Determine the [x, y] coordinate at the center of the cell enclosing the given text.  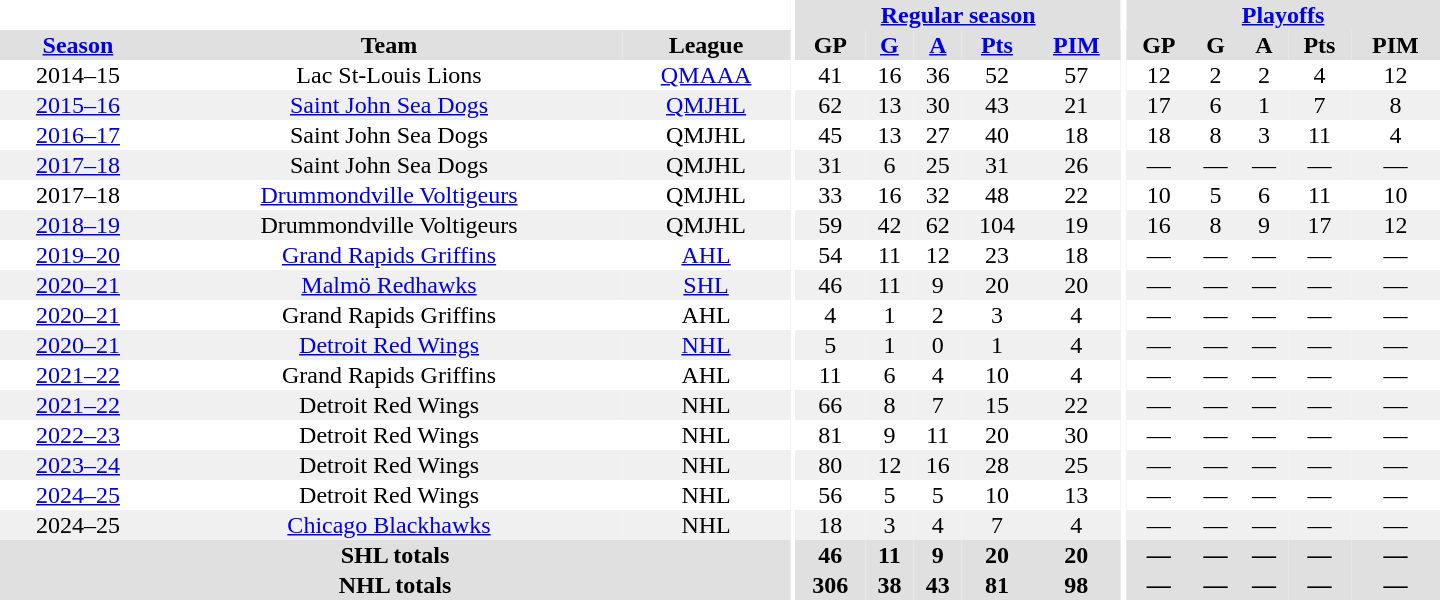
NHL totals [395, 585]
27 [938, 135]
104 [997, 225]
2022–23 [78, 435]
2023–24 [78, 465]
SHL totals [395, 555]
32 [938, 195]
54 [830, 255]
48 [997, 195]
Team [389, 45]
40 [997, 135]
2016–17 [78, 135]
26 [1076, 165]
57 [1076, 75]
Chicago Blackhawks [389, 525]
Season [78, 45]
League [706, 45]
41 [830, 75]
66 [830, 405]
QMAAA [706, 75]
Regular season [958, 15]
23 [997, 255]
0 [938, 345]
Malmö Redhawks [389, 285]
2015–16 [78, 105]
SHL [706, 285]
28 [997, 465]
45 [830, 135]
15 [997, 405]
306 [830, 585]
56 [830, 495]
80 [830, 465]
98 [1076, 585]
42 [889, 225]
19 [1076, 225]
59 [830, 225]
38 [889, 585]
2019–20 [78, 255]
52 [997, 75]
36 [938, 75]
21 [1076, 105]
Lac St-Louis Lions [389, 75]
2014–15 [78, 75]
2018–19 [78, 225]
Playoffs [1283, 15]
33 [830, 195]
